Identify which cell holds the provided text, then report its (x, y) central coordinate. 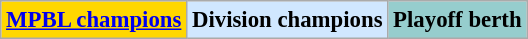
MPBL champions (94, 20)
Division champions (288, 20)
Playoff berth (458, 20)
